Scan for the cell matching the given text and deliver its [x, y] coordinate at center. 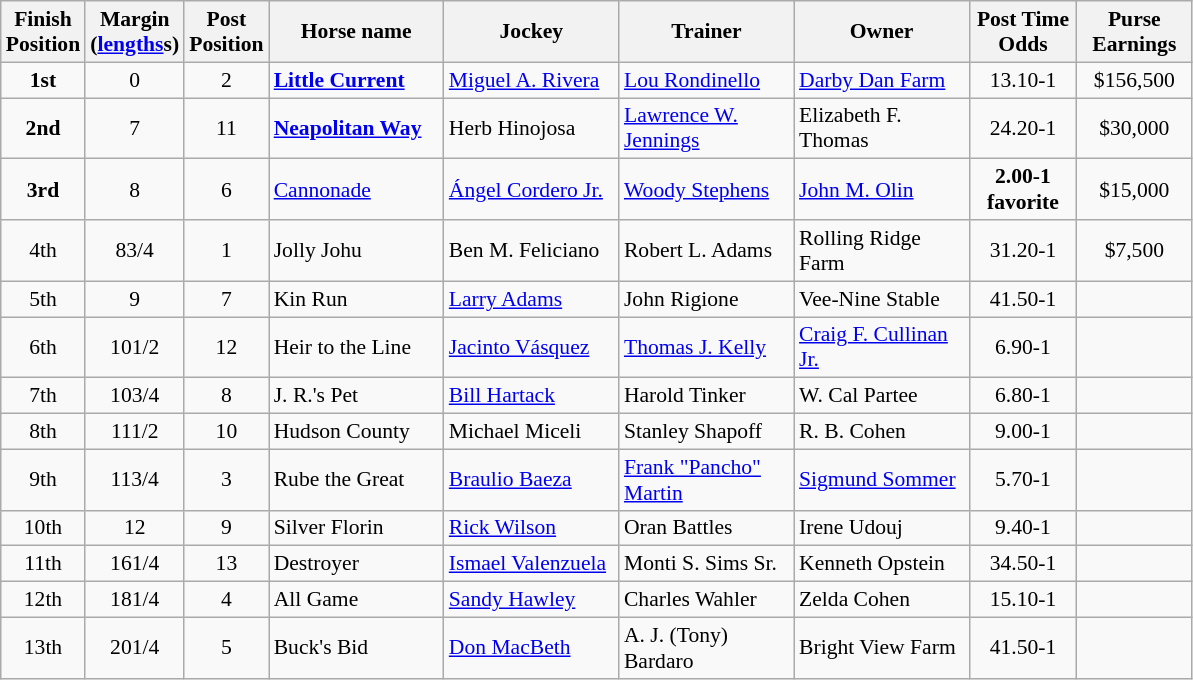
8th [43, 432]
R. B. Cohen [882, 432]
161/4 [134, 564]
Kenneth Opstein [882, 564]
10th [43, 528]
2 [226, 80]
201/4 [134, 648]
Cannonade [356, 190]
A. J. (Tony) Bardaro [706, 648]
Lou Rondinello [706, 80]
Robert L. Adams [706, 250]
Darby Dan Farm [882, 80]
9.40-1 [1023, 528]
Heir to the Line [356, 348]
0 [134, 80]
6 [226, 190]
Destroyer [356, 564]
Sigmund Sommer [882, 480]
1 [226, 250]
All Game [356, 600]
Jockey [532, 32]
$7,500 [1134, 250]
Woody Stephens [706, 190]
Larry Adams [532, 299]
Purse Earnings [1134, 32]
Elizabeth F. Thomas [882, 128]
6.80-1 [1023, 396]
Margin (lengthss) [134, 32]
$15,000 [1134, 190]
15.10-1 [1023, 600]
Rolling Ridge Farm [882, 250]
Trainer [706, 32]
2.00-1 favorite [1023, 190]
Kin Run [356, 299]
24.20-1 [1023, 128]
111/2 [134, 432]
101/2 [134, 348]
7th [43, 396]
Bill Hartack [532, 396]
6th [43, 348]
Monti S. Sims Sr. [706, 564]
9th [43, 480]
John Rigione [706, 299]
Ismael Valenzuela [532, 564]
Thomas J. Kelly [706, 348]
11 [226, 128]
103/4 [134, 396]
Sandy Hawley [532, 600]
Jolly Johu [356, 250]
Finish Position [43, 32]
5th [43, 299]
Stanley Shapoff [706, 432]
12th [43, 600]
13.10-1 [1023, 80]
Rick Wilson [532, 528]
6.90-1 [1023, 348]
34.50-1 [1023, 564]
83/4 [134, 250]
181/4 [134, 600]
Post Time Odds [1023, 32]
9.00-1 [1023, 432]
$30,000 [1134, 128]
3 [226, 480]
Buck's Bid [356, 648]
Zelda Cohen [882, 600]
Michael Miceli [532, 432]
5.70-1 [1023, 480]
Craig F. Cullinan Jr. [882, 348]
2nd [43, 128]
Neapolitan Way [356, 128]
Rube the Great [356, 480]
1st [43, 80]
Ben M. Feliciano [532, 250]
4th [43, 250]
Owner [882, 32]
J. R.'s Pet [356, 396]
Braulio Baeza [532, 480]
4 [226, 600]
13th [43, 648]
Jacinto Vásquez [532, 348]
10 [226, 432]
113/4 [134, 480]
11th [43, 564]
Silver Florin [356, 528]
13 [226, 564]
Ángel Cordero Jr. [532, 190]
$156,500 [1134, 80]
Don MacBeth [532, 648]
5 [226, 648]
Harold Tinker [706, 396]
Frank "Pancho" Martin [706, 480]
31.20-1 [1023, 250]
3rd [43, 190]
John M. Olin [882, 190]
Miguel A. Rivera [532, 80]
Vee-Nine Stable [882, 299]
Lawrence W. Jennings [706, 128]
Oran Battles [706, 528]
Post Position [226, 32]
Horse name [356, 32]
Charles Wahler [706, 600]
Herb Hinojosa [532, 128]
Little Current [356, 80]
W. Cal Partee [882, 396]
Bright View Farm [882, 648]
Irene Udouj [882, 528]
Hudson County [356, 432]
